Find where the given text appears and provide that cell's center as [x, y] coordinate. 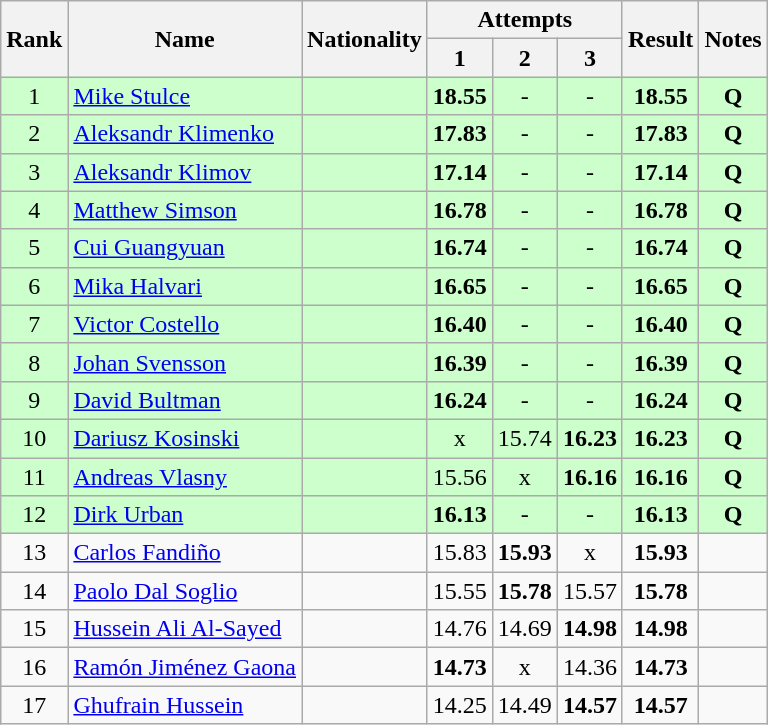
Name [185, 39]
Attempts [524, 20]
Notes [733, 39]
17 [34, 705]
14.25 [460, 705]
Dirk Urban [185, 515]
Mika Halvari [185, 286]
Result [660, 39]
Aleksandr Klimenko [185, 134]
Ghufrain Hussein [185, 705]
15.56 [460, 477]
15 [34, 629]
15.83 [460, 553]
12 [34, 515]
Rank [34, 39]
5 [34, 248]
16 [34, 667]
14.76 [460, 629]
Matthew Simson [185, 210]
15.57 [590, 591]
Dariusz Kosinski [185, 438]
Mike Stulce [185, 96]
10 [34, 438]
15.55 [460, 591]
Victor Costello [185, 324]
4 [34, 210]
11 [34, 477]
Paolo Dal Soglio [185, 591]
14.69 [524, 629]
Ramón Jiménez Gaona [185, 667]
8 [34, 362]
Johan Svensson [185, 362]
14.49 [524, 705]
Cui Guangyuan [185, 248]
Aleksandr Klimov [185, 172]
Andreas Vlasny [185, 477]
6 [34, 286]
David Bultman [185, 400]
13 [34, 553]
7 [34, 324]
9 [34, 400]
Hussein Ali Al-Sayed [185, 629]
15.74 [524, 438]
Carlos Fandiño [185, 553]
14.36 [590, 667]
Nationality [365, 39]
14 [34, 591]
